Locate the cell with the specified text and output its [x, y] center coordinate. 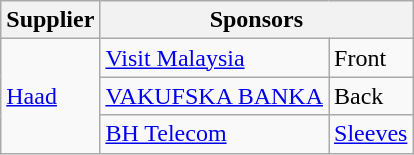
Front [371, 58]
BH Telecom [214, 134]
Sleeves [371, 134]
Visit Malaysia [214, 58]
Sponsors [256, 20]
VAKUFSKA BANKA [214, 96]
Back [371, 96]
Supplier [50, 20]
Haad [50, 96]
